Output the [x, y] coordinate of the center of the cell containing the given text.  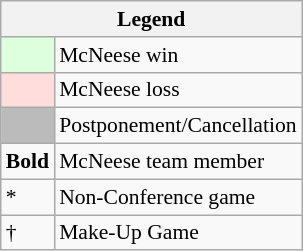
McNeese win [178, 55]
Bold [28, 162]
† [28, 233]
Legend [152, 19]
Postponement/Cancellation [178, 126]
McNeese loss [178, 90]
Non-Conference game [178, 197]
McNeese team member [178, 162]
Make-Up Game [178, 233]
* [28, 197]
